Capture the cell that displays the provided text and extract its [x, y] central coordinate. 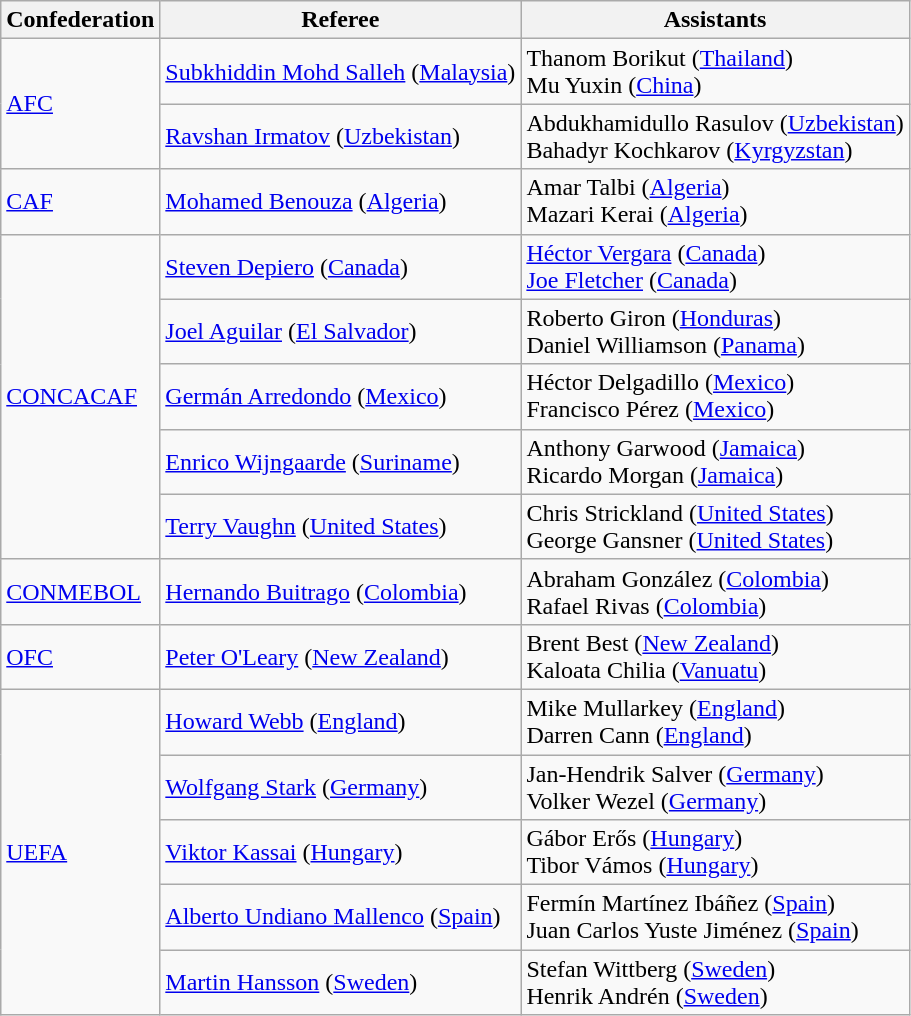
Héctor Delgadillo (Mexico)Francisco Pérez (Mexico) [715, 396]
Brent Best (New Zealand)Kaloata Chilia (Vanuatu) [715, 656]
Anthony Garwood (Jamaica)Ricardo Morgan (Jamaica) [715, 462]
Ravshan Irmatov (Uzbekistan) [340, 136]
Amar Talbi (Algeria)Mazari Kerai (Algeria) [715, 202]
Abdukhamidullo Rasulov (Uzbekistan)Bahadyr Kochkarov (Kyrgyzstan) [715, 136]
Viktor Kassai (Hungary) [340, 852]
Héctor Vergara (Canada)Joe Fletcher (Canada) [715, 266]
CAF [80, 202]
Hernando Buitrago (Colombia) [340, 592]
AFC [80, 104]
Enrico Wijngaarde (Suriname) [340, 462]
CONMEBOL [80, 592]
Peter O'Leary (New Zealand) [340, 656]
Joel Aguilar (El Salvador) [340, 332]
Subkhiddin Mohd Salleh (Malaysia) [340, 72]
Alberto Undiano Mallenco (Spain) [340, 918]
Germán Arredondo (Mexico) [340, 396]
Roberto Giron (Honduras)Daniel Williamson (Panama) [715, 332]
Gábor Erős (Hungary)Tibor Vámos (Hungary) [715, 852]
UEFA [80, 852]
Thanom Borikut (Thailand)Mu Yuxin (China) [715, 72]
Confederation [80, 20]
Referee [340, 20]
Fermín Martínez Ibáñez (Spain)Juan Carlos Yuste Jiménez (Spain) [715, 918]
Mohamed Benouza (Algeria) [340, 202]
Terry Vaughn (United States) [340, 526]
Chris Strickland (United States)George Gansner (United States) [715, 526]
Wolfgang Stark (Germany) [340, 786]
Jan-Hendrik Salver (Germany)Volker Wezel (Germany) [715, 786]
Abraham González (Colombia)Rafael Rivas (Colombia) [715, 592]
CONCACAF [80, 396]
Mike Mullarkey (England)Darren Cann (England) [715, 722]
Steven Depiero (Canada) [340, 266]
Howard Webb (England) [340, 722]
Assistants [715, 20]
OFC [80, 656]
Stefan Wittberg (Sweden)Henrik Andrén (Sweden) [715, 982]
Martin Hansson (Sweden) [340, 982]
